Return (x, y) of the center of cell containing provided text 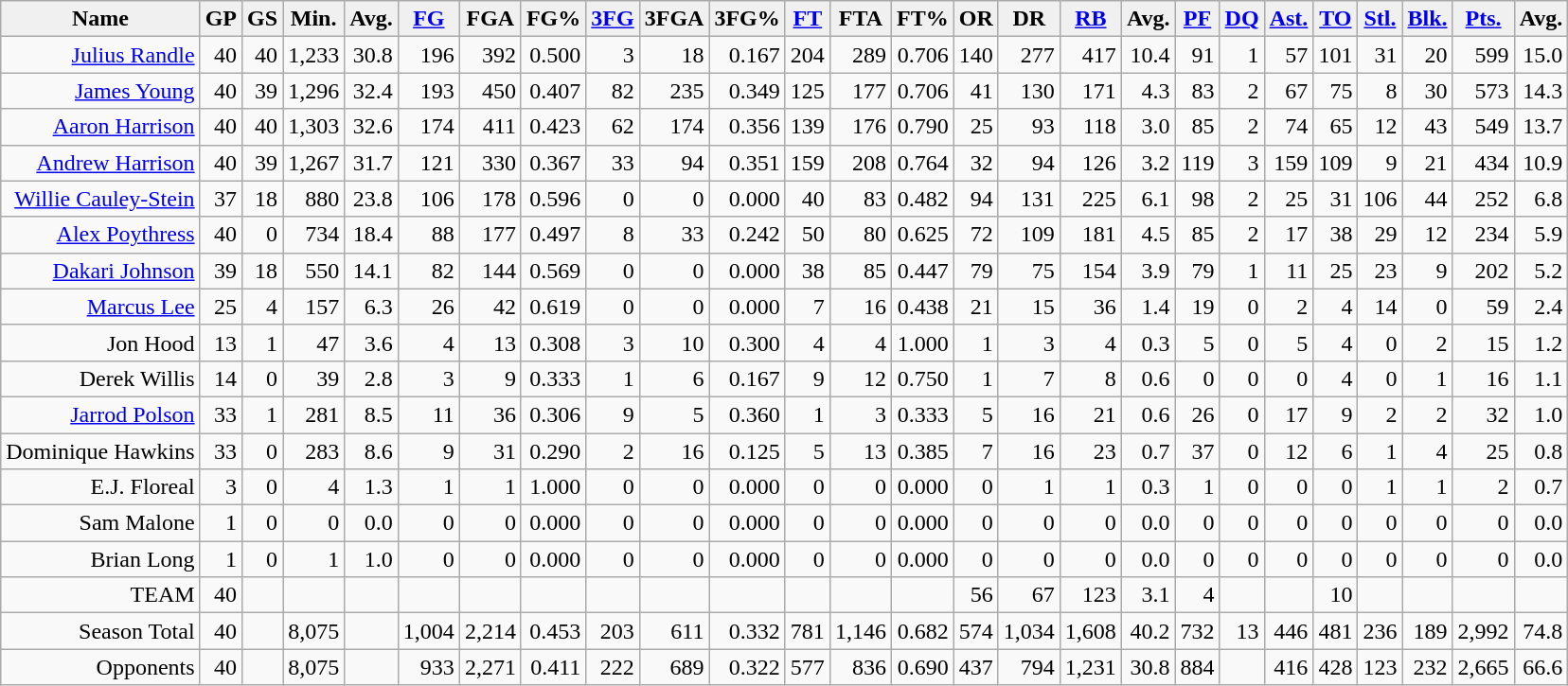
Jon Hood (100, 343)
3.9 (1148, 271)
59 (1483, 307)
FT% (922, 19)
88 (428, 235)
131 (1028, 199)
3.0 (1148, 127)
FGA (490, 19)
Dominique Hawkins (100, 451)
93 (1028, 127)
FT (807, 19)
573 (1483, 91)
2.8 (371, 378)
1,296 (314, 91)
Andrew Harrison (100, 163)
171 (1091, 91)
235 (674, 91)
139 (807, 127)
283 (314, 451)
DQ (1242, 19)
56 (975, 595)
DR (1028, 19)
65 (1335, 127)
40.2 (1148, 631)
32.4 (371, 91)
1.2 (1541, 343)
178 (490, 199)
196 (428, 55)
1,233 (314, 55)
119 (1197, 163)
434 (1483, 163)
72 (975, 235)
44 (1428, 199)
31.7 (371, 163)
204 (807, 55)
Dakari Johnson (100, 271)
74.8 (1541, 631)
3.1 (1148, 595)
0.690 (922, 667)
0.125 (747, 451)
Opponents (100, 667)
0.306 (553, 414)
0.453 (553, 631)
1.3 (371, 487)
98 (1197, 199)
416 (1289, 667)
8.6 (371, 451)
32.6 (371, 127)
1,231 (1091, 667)
0.500 (553, 55)
0.242 (747, 235)
1.1 (1541, 378)
Derek Willis (100, 378)
Aaron Harrison (100, 127)
41 (975, 91)
4.5 (1148, 235)
222 (613, 667)
66.6 (1541, 667)
599 (1483, 55)
277 (1028, 55)
734 (314, 235)
130 (1028, 91)
29 (1381, 235)
42 (490, 307)
E.J. Floreal (100, 487)
140 (975, 55)
118 (1091, 127)
281 (314, 414)
Blk. (1428, 19)
0.625 (922, 235)
Ast. (1289, 19)
1,146 (860, 631)
3FGA (674, 19)
GP (221, 19)
14.1 (371, 271)
James Young (100, 91)
2.4 (1541, 307)
417 (1091, 55)
2,271 (490, 667)
19 (1197, 307)
0.290 (553, 451)
203 (613, 631)
101 (1335, 55)
577 (807, 667)
Name (100, 19)
10.4 (1148, 55)
6.8 (1541, 199)
14.3 (1541, 91)
121 (428, 163)
RB (1091, 19)
157 (314, 307)
125 (807, 91)
3FG% (747, 19)
232 (1428, 667)
0.356 (747, 127)
0.569 (553, 271)
43 (1428, 127)
0.385 (922, 451)
208 (860, 163)
80 (860, 235)
5.9 (1541, 235)
126 (1091, 163)
0.497 (553, 235)
1,303 (314, 127)
0.322 (747, 667)
0.300 (747, 343)
Stl. (1381, 19)
Pts. (1483, 19)
437 (975, 667)
6.1 (1148, 199)
0.351 (747, 163)
732 (1197, 631)
Brian Long (100, 559)
189 (1428, 631)
0.407 (553, 91)
236 (1381, 631)
6.3 (371, 307)
18.4 (371, 235)
181 (1091, 235)
781 (807, 631)
91 (1197, 55)
1,608 (1091, 631)
0.482 (922, 199)
0.619 (553, 307)
TO (1335, 19)
289 (860, 55)
481 (1335, 631)
3.2 (1148, 163)
550 (314, 271)
0.349 (747, 91)
0.447 (922, 271)
884 (1197, 667)
0.750 (922, 378)
0.764 (922, 163)
411 (490, 127)
1,004 (428, 631)
176 (860, 127)
0.332 (747, 631)
574 (975, 631)
0.596 (553, 199)
Season Total (100, 631)
8.5 (371, 414)
Alex Poythress (100, 235)
202 (1483, 271)
0.438 (922, 307)
0.790 (922, 127)
392 (490, 55)
193 (428, 91)
FG (428, 19)
3FG (613, 19)
0.308 (553, 343)
57 (1289, 55)
OR (975, 19)
2,992 (1483, 631)
1,034 (1028, 631)
30 (1428, 91)
4.3 (1148, 91)
154 (1091, 271)
Min. (314, 19)
10.9 (1541, 163)
794 (1028, 667)
450 (490, 91)
50 (807, 235)
428 (1335, 667)
Jarrod Polson (100, 414)
TEAM (100, 595)
20 (1428, 55)
611 (674, 631)
15.0 (1541, 55)
0.367 (553, 163)
0.423 (553, 127)
5.2 (1541, 271)
234 (1483, 235)
Marcus Lee (100, 307)
GS (263, 19)
2,665 (1483, 667)
1.4 (1148, 307)
933 (428, 667)
252 (1483, 199)
2,214 (490, 631)
330 (490, 163)
880 (314, 199)
62 (613, 127)
74 (1289, 127)
1,267 (314, 163)
13.7 (1541, 127)
689 (674, 667)
446 (1289, 631)
47 (314, 343)
Sam Malone (100, 523)
144 (490, 271)
PF (1197, 19)
3.6 (371, 343)
0.682 (922, 631)
Julius Randle (100, 55)
549 (1483, 127)
225 (1091, 199)
0.411 (553, 667)
FTA (860, 19)
0.8 (1541, 451)
836 (860, 667)
0.360 (747, 414)
FG% (553, 19)
23.8 (371, 199)
Willie Cauley-Stein (100, 199)
